Output the (X, Y) coordinate of the center of the cell containing the given text.  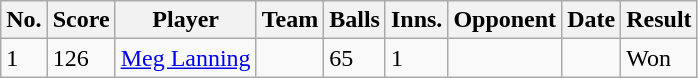
Player (186, 20)
Inns. (416, 20)
Team (290, 20)
Result (659, 20)
Won (659, 58)
126 (81, 58)
Meg Lanning (186, 58)
Score (81, 20)
65 (355, 58)
Date (592, 20)
No. (24, 20)
Opponent (505, 20)
Balls (355, 20)
